Detect which cell encompasses the target text, then output its [x, y] center coordinate. 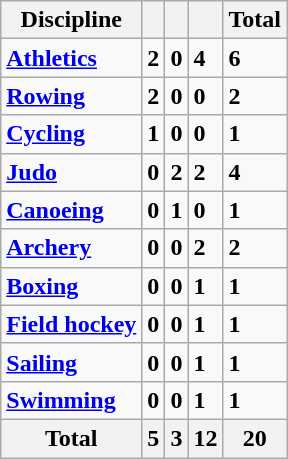
Rowing [72, 96]
Canoeing [72, 210]
Field hockey [72, 324]
12 [206, 438]
5 [154, 438]
Discipline [72, 20]
6 [255, 58]
Swimming [72, 400]
Athletics [72, 58]
Boxing [72, 286]
3 [176, 438]
Cycling [72, 134]
20 [255, 438]
Archery [72, 248]
Sailing [72, 362]
Judo [72, 172]
